Extract the (X, Y) coordinate from the center of the cell holding the provided text.  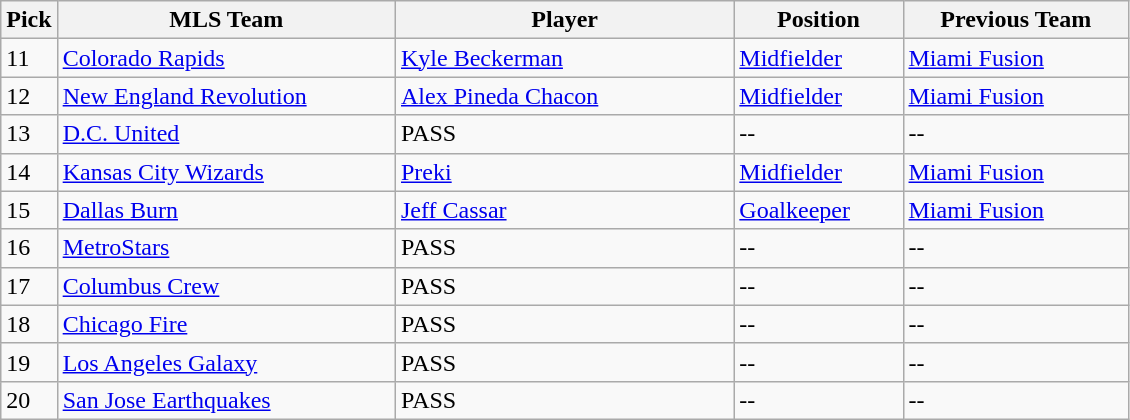
Alex Pineda Chacon (564, 96)
Columbus Crew (226, 286)
Previous Team (1016, 20)
MetroStars (226, 248)
14 (29, 172)
15 (29, 210)
11 (29, 58)
Preki (564, 172)
16 (29, 248)
MLS Team (226, 20)
Player (564, 20)
Jeff Cassar (564, 210)
Dallas Burn (226, 210)
19 (29, 362)
D.C. United (226, 134)
San Jose Earthquakes (226, 400)
20 (29, 400)
13 (29, 134)
Chicago Fire (226, 324)
18 (29, 324)
Pick (29, 20)
Position (818, 20)
Kansas City Wizards (226, 172)
New England Revolution (226, 96)
Goalkeeper (818, 210)
Colorado Rapids (226, 58)
Los Angeles Galaxy (226, 362)
Kyle Beckerman (564, 58)
12 (29, 96)
17 (29, 286)
